Detect which cell encompasses the target text, then output its (X, Y) center coordinate. 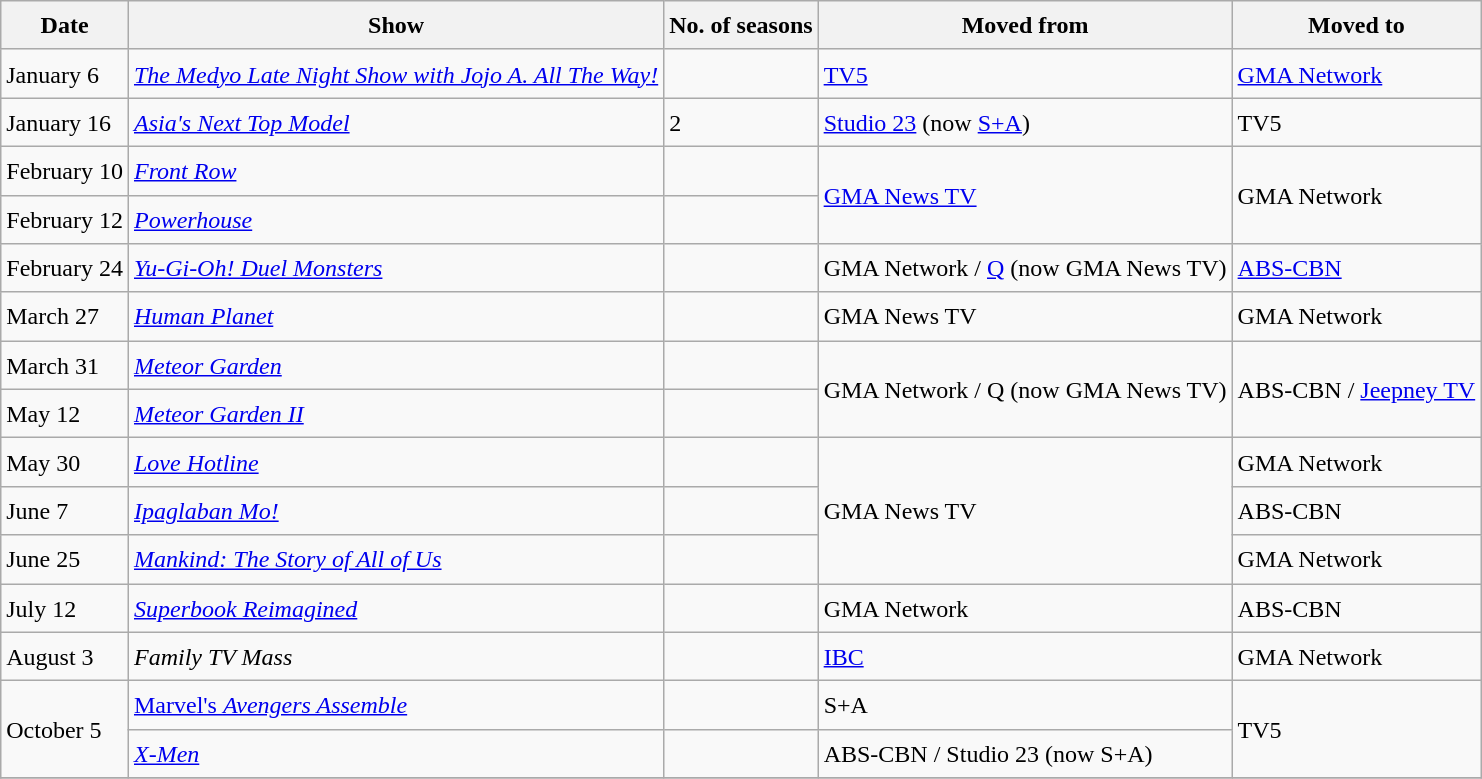
March 27 (65, 316)
Moved from (1025, 26)
Moved to (1356, 26)
Asia's Next Top Model (396, 122)
October 5 (65, 730)
ABS-CBN / Jeepney TV (1356, 390)
January 6 (65, 74)
Ipaglaban Mo! (396, 510)
Love Hotline (396, 462)
No. of seasons (741, 26)
Front Row (396, 170)
June 7 (65, 510)
Human Planet (396, 316)
Family TV Mass (396, 656)
Meteor Garden (396, 366)
August 3 (65, 656)
February 24 (65, 268)
February 12 (65, 220)
March 31 (65, 366)
Yu-Gi-Oh! Duel Monsters (396, 268)
January 16 (65, 122)
June 25 (65, 560)
February 10 (65, 170)
May 30 (65, 462)
Mankind: The Story of All of Us (396, 560)
X-Men (396, 754)
ABS-CBN / Studio 23 (now S+A) (1025, 754)
S+A (1025, 706)
Marvel's Avengers Assemble (396, 706)
IBC (1025, 656)
Date (65, 26)
Show (396, 26)
July 12 (65, 608)
Meteor Garden II (396, 414)
Superbook Reimagined (396, 608)
May 12 (65, 414)
Studio 23 (now S+A) (1025, 122)
The Medyo Late Night Show with Jojo A. All The Way! (396, 74)
2 (741, 122)
Powerhouse (396, 220)
